For the text-containing cell, return its midpoint in (X, Y) coordinate format. 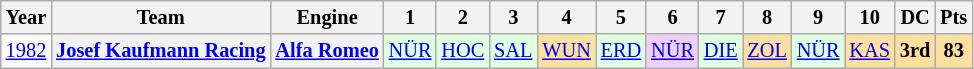
5 (621, 17)
SAL (513, 51)
3rd (915, 51)
83 (954, 51)
Engine (326, 17)
7 (721, 17)
HOC (462, 51)
9 (818, 17)
6 (672, 17)
Alfa Romeo (326, 51)
ZOL (766, 51)
Pts (954, 17)
KAS (870, 51)
2 (462, 17)
DIE (721, 51)
8 (766, 17)
WUN (566, 51)
Team (160, 17)
1 (410, 17)
Year (26, 17)
DC (915, 17)
10 (870, 17)
1982 (26, 51)
3 (513, 17)
4 (566, 17)
Josef Kaufmann Racing (160, 51)
ERD (621, 51)
